For the text-containing cell, return its midpoint in (X, Y) coordinate format. 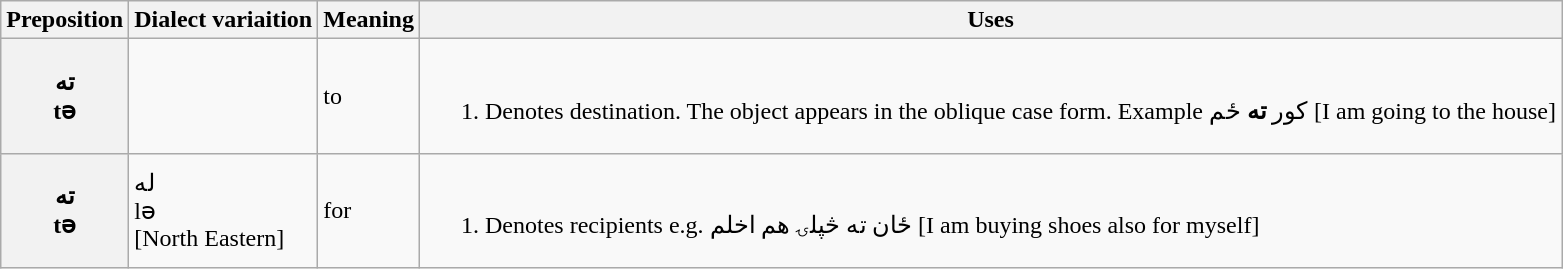
Denotes destination. The object appears in the oblique case form. Example کور ته ځم [I am going to the house] (990, 96)
Dialect variaition (224, 20)
to (369, 96)
لهlə[North Eastern] (224, 210)
Uses (990, 20)
Preposition (65, 20)
Denotes recipients e.g. ځان ته څپلۍ هم اخلم [I am buying shoes also for myself] (990, 210)
Meaning (369, 20)
for (369, 210)
